Detect which cell encompasses the target text, then output its (X, Y) center coordinate. 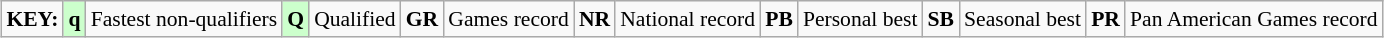
Q (296, 19)
GR (422, 19)
PR (1106, 19)
Fastest non-qualifiers (184, 19)
PB (779, 19)
q (74, 19)
NR (594, 19)
KEY: (32, 19)
SB (942, 19)
Qualified (355, 19)
National record (688, 19)
Games record (508, 19)
Personal best (860, 19)
Seasonal best (1022, 19)
Pan American Games record (1254, 19)
